Capture the cell that displays the provided text and extract its [x, y] central coordinate. 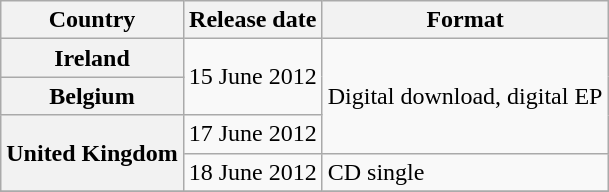
Country [92, 20]
Ireland [92, 58]
Format [465, 20]
Belgium [92, 96]
17 June 2012 [252, 134]
Digital download, digital EP [465, 96]
Release date [252, 20]
United Kingdom [92, 153]
18 June 2012 [252, 172]
15 June 2012 [252, 77]
CD single [465, 172]
